Find where the given text appears and provide that cell's center as [x, y] coordinate. 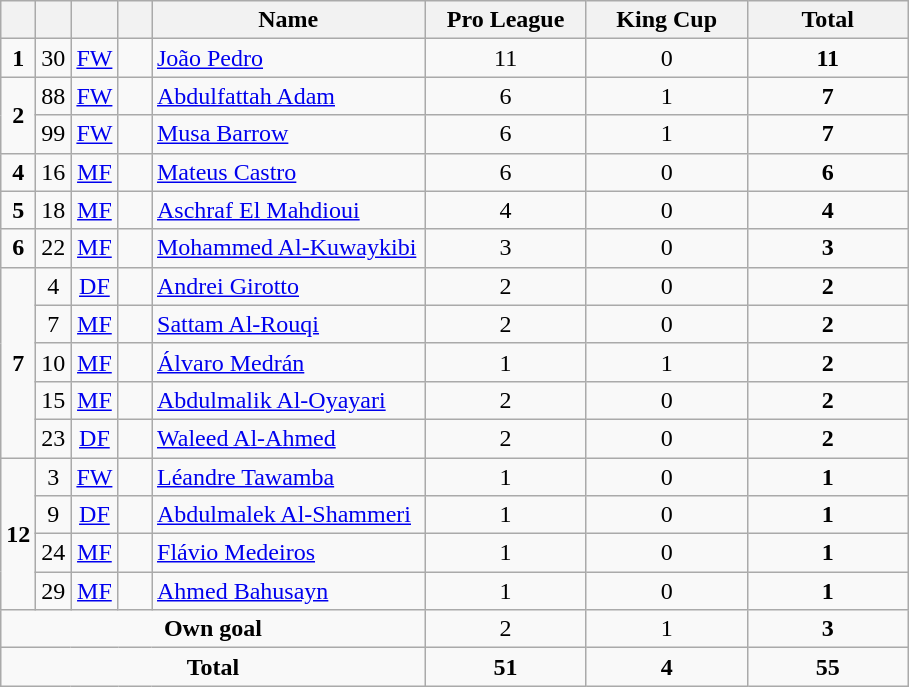
99 [54, 134]
22 [54, 248]
Léandre Tawamba [289, 477]
Abdulmalik Al-Oyayari [289, 400]
Ahmed Bahusayn [289, 591]
30 [54, 58]
King Cup [666, 20]
Andrei Girotto [289, 286]
18 [54, 210]
23 [54, 438]
55 [828, 667]
Musa Barrow [289, 134]
Own goal [213, 629]
Mohammed Al-Kuwaykibi [289, 248]
12 [18, 534]
16 [54, 172]
Name [289, 20]
15 [54, 400]
Waleed Al-Ahmed [289, 438]
51 [506, 667]
João Pedro [289, 58]
Mateus Castro [289, 172]
24 [54, 553]
Álvaro Medrán [289, 362]
Flávio Medeiros [289, 553]
10 [54, 362]
Aschraf El Mahdioui [289, 210]
Abdulmalek Al-Shammeri [289, 515]
9 [54, 515]
88 [54, 96]
Pro League [506, 20]
Abdulfattah Adam [289, 96]
5 [18, 210]
Sattam Al-Rouqi [289, 324]
29 [54, 591]
